Return the (x, y) coordinate for the center point of the cell that contains the specified text.  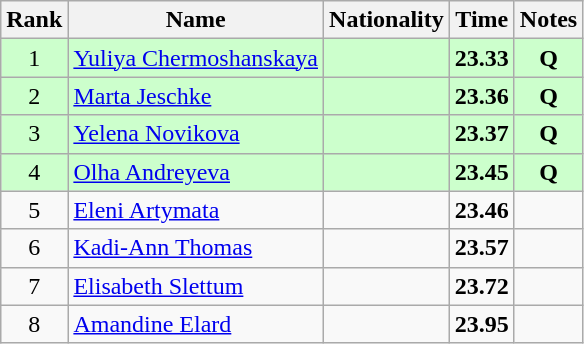
23.36 (482, 96)
Nationality (387, 20)
Yuliya Chermoshanskaya (196, 58)
Name (196, 20)
Olha Andreyeva (196, 172)
Notes (548, 20)
Yelena Novikova (196, 134)
3 (34, 134)
23.57 (482, 248)
Amandine Elard (196, 324)
23.72 (482, 286)
5 (34, 210)
4 (34, 172)
6 (34, 248)
23.45 (482, 172)
Rank (34, 20)
Time (482, 20)
Elisabeth Slettum (196, 286)
2 (34, 96)
Marta Jeschke (196, 96)
1 (34, 58)
23.37 (482, 134)
7 (34, 286)
23.95 (482, 324)
8 (34, 324)
Eleni Artymata (196, 210)
Kadi-Ann Thomas (196, 248)
23.46 (482, 210)
23.33 (482, 58)
